Determine the (X, Y) coordinate at the center of the cell enclosing the given text.  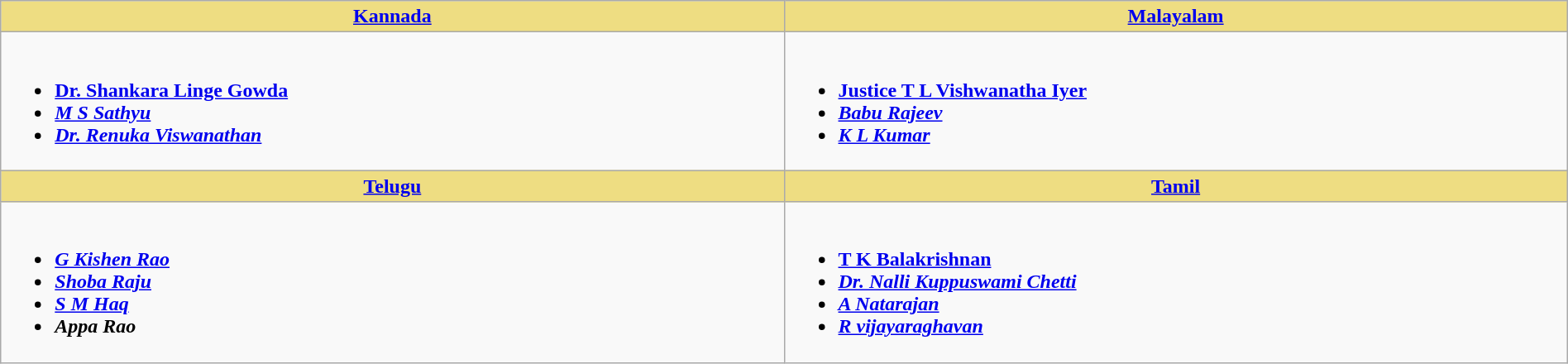
Kannada (392, 17)
Dr. Shankara Linge GowdaM S SathyuDr. Renuka Viswanathan (392, 101)
Telugu (392, 186)
Justice T L Vishwanatha IyerBabu RajeevK L Kumar (1176, 101)
T K BalakrishnanDr. Nalli Kuppuswami ChettiA NatarajanR vijayaraghavan (1176, 282)
G Kishen RaoShoba RajuS M HaqAppa Rao (392, 282)
Malayalam (1176, 17)
Tamil (1176, 186)
